Search for the cell housing the specified text and yield its (x, y) center coordinate. 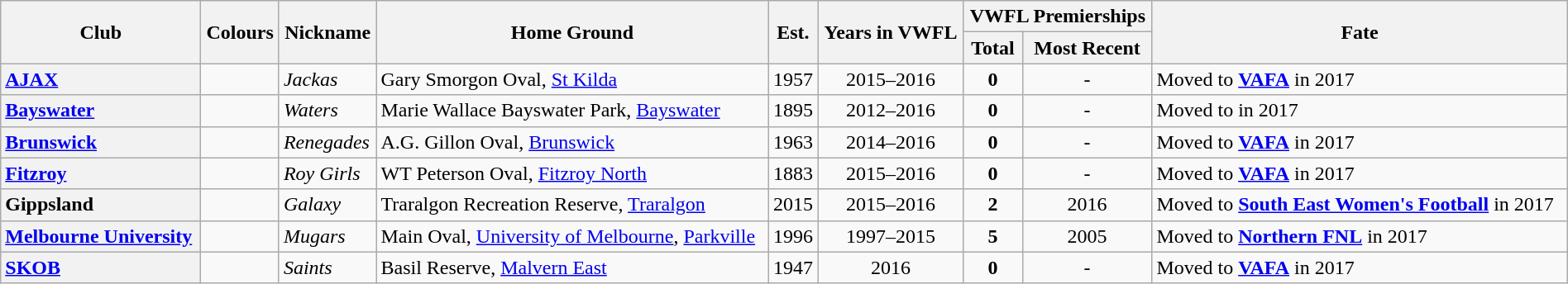
2012–2016 (891, 111)
Jackas (327, 79)
Years in VWFL (891, 32)
Bayswater (101, 111)
SKOB (101, 267)
Home Ground (572, 32)
1996 (793, 236)
A.G. Gillon Oval, Brunswick (572, 142)
Galaxy (327, 205)
5 (992, 236)
Marie Wallace Bayswater Park, Bayswater (572, 111)
1963 (793, 142)
Colours (240, 32)
Moved to in 2017 (1360, 111)
1895 (793, 111)
Moved to Northern FNL in 2017 (1360, 236)
VWFL Premierships (1058, 17)
2014–2016 (891, 142)
Gary Smorgon Oval, St Kilda (572, 79)
Brunswick (101, 142)
Total (992, 48)
2015 (793, 205)
Basil Reserve, Malvern East (572, 267)
Fate (1360, 32)
Melbourne University (101, 236)
Club (101, 32)
Waters (327, 111)
Gippsland (101, 205)
Main Oval, University of Melbourne, Parkville (572, 236)
Nickname (327, 32)
1997–2015 (891, 236)
Est. (793, 32)
Fitzroy (101, 173)
AJAX (101, 79)
Most Recent (1087, 48)
Saints (327, 267)
WT Peterson Oval, Fitzroy North (572, 173)
1883 (793, 173)
1957 (793, 79)
Moved to South East Women's Football in 2017 (1360, 205)
Mugars (327, 236)
Renegades (327, 142)
1947 (793, 267)
2 (992, 205)
2005 (1087, 236)
Traralgon Recreation Reserve, Traralgon (572, 205)
Roy Girls (327, 173)
